Return the [x, y] coordinate for the center point of the cell that contains the specified text.  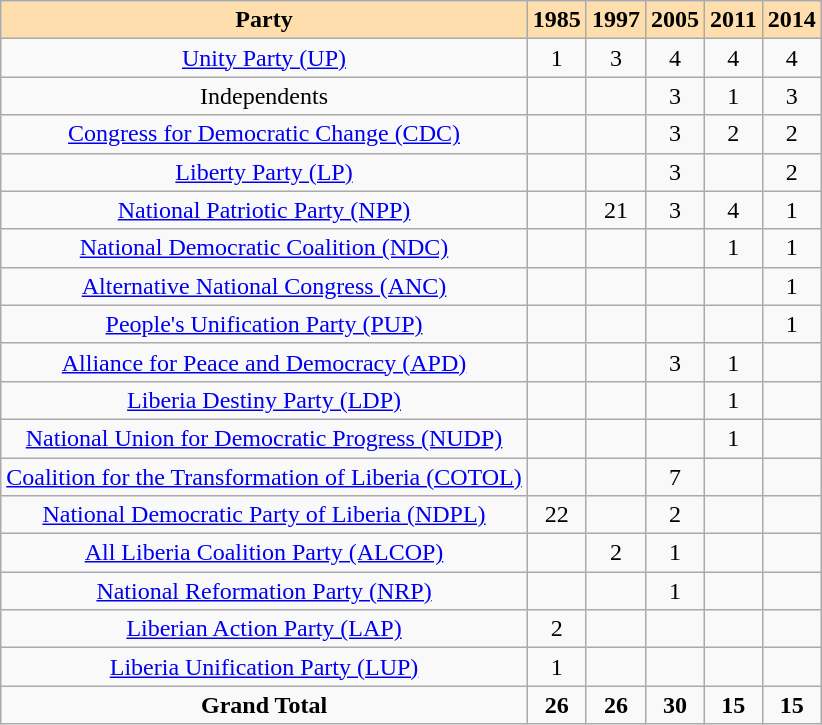
National Reformation Party (NRP) [264, 591]
Liberty Party (LP) [264, 172]
1997 [616, 20]
1985 [556, 20]
Independents [264, 96]
Alternative National Congress (ANC) [264, 286]
All Liberia Coalition Party (ALCOP) [264, 553]
2005 [674, 20]
Party [264, 20]
Coalition for the Transformation of Liberia (COTOL) [264, 477]
22 [556, 515]
National Democratic Coalition (NDC) [264, 248]
National Democratic Party of Liberia (NDPL) [264, 515]
Alliance for Peace and Democracy (APD) [264, 362]
21 [616, 210]
National Patriotic Party (NPP) [264, 210]
People's Unification Party (PUP) [264, 324]
30 [674, 705]
2014 [792, 20]
Liberia Destiny Party (LDP) [264, 400]
2011 [733, 20]
Grand Total [264, 705]
National Union for Democratic Progress (NUDP) [264, 438]
Unity Party (UP) [264, 58]
Liberia Unification Party (LUP) [264, 667]
Congress for Democratic Change (CDC) [264, 134]
7 [674, 477]
Liberian Action Party (LAP) [264, 629]
